Return the (x, y) coordinate for the center point of the cell that contains the specified text.  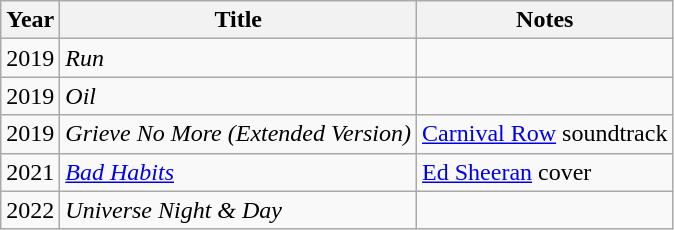
Carnival Row soundtrack (545, 134)
Notes (545, 20)
Title (238, 20)
Bad Habits (238, 172)
Year (30, 20)
Grieve No More (Extended Version) (238, 134)
2022 (30, 210)
Ed Sheeran cover (545, 172)
2021 (30, 172)
Run (238, 58)
Universe Night & Day (238, 210)
Oil (238, 96)
